Find where the given text appears and provide that cell's center as (X, Y) coordinate. 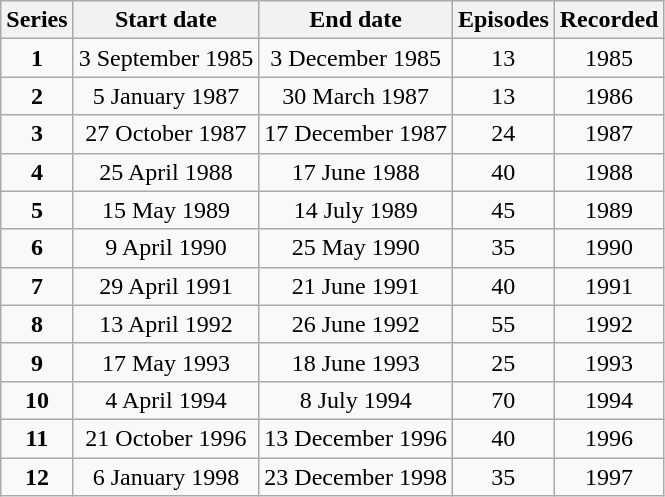
23 December 1998 (356, 477)
1 (37, 58)
15 May 1989 (166, 210)
6 (37, 248)
1992 (609, 324)
25 May 1990 (356, 248)
21 October 1996 (166, 438)
1990 (609, 248)
Recorded (609, 20)
1988 (609, 172)
17 June 1988 (356, 172)
5 January 1987 (166, 96)
4 (37, 172)
2 (37, 96)
21 June 1991 (356, 286)
26 June 1992 (356, 324)
9 (37, 362)
1997 (609, 477)
5 (37, 210)
3 (37, 134)
29 April 1991 (166, 286)
1991 (609, 286)
1986 (609, 96)
7 (37, 286)
25 (503, 362)
3 December 1985 (356, 58)
14 July 1989 (356, 210)
10 (37, 400)
6 January 1998 (166, 477)
Series (37, 20)
13 April 1992 (166, 324)
3 September 1985 (166, 58)
1994 (609, 400)
30 March 1987 (356, 96)
1996 (609, 438)
1989 (609, 210)
Episodes (503, 20)
1993 (609, 362)
45 (503, 210)
18 June 1993 (356, 362)
1985 (609, 58)
1987 (609, 134)
9 April 1990 (166, 248)
8 (37, 324)
55 (503, 324)
8 July 1994 (356, 400)
Start date (166, 20)
12 (37, 477)
27 October 1987 (166, 134)
13 December 1996 (356, 438)
17 December 1987 (356, 134)
11 (37, 438)
End date (356, 20)
24 (503, 134)
4 April 1994 (166, 400)
70 (503, 400)
17 May 1993 (166, 362)
25 April 1988 (166, 172)
